Identify which cell holds the provided text, then report its (X, Y) central coordinate. 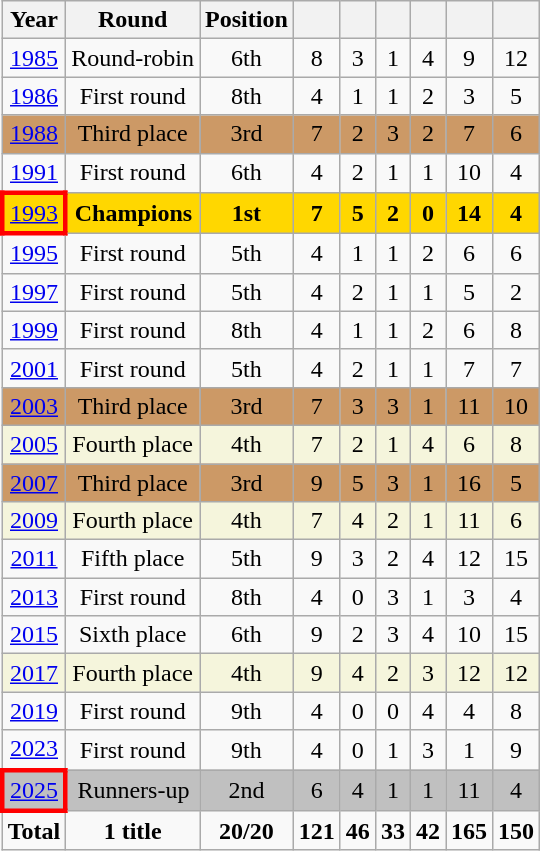
121 (316, 831)
150 (516, 831)
33 (392, 831)
2007 (34, 483)
2001 (34, 368)
42 (428, 831)
2nd (247, 790)
1986 (34, 96)
2003 (34, 406)
Year (34, 20)
2011 (34, 559)
2015 (34, 635)
1991 (34, 173)
20/20 (247, 831)
Fifth place (133, 559)
14 (470, 214)
Total (34, 831)
Position (247, 20)
Sixth place (133, 635)
2025 (34, 790)
2009 (34, 521)
16 (470, 483)
Runners-up (133, 790)
1 title (133, 831)
Round-robin (133, 58)
165 (470, 831)
1985 (34, 58)
1988 (34, 134)
1999 (34, 330)
Round (133, 20)
2017 (34, 673)
2019 (34, 711)
46 (358, 831)
2023 (34, 750)
1995 (34, 254)
1st (247, 214)
2013 (34, 597)
2005 (34, 444)
1993 (34, 214)
1997 (34, 292)
Champions (133, 214)
